For the text-containing cell, return its midpoint in [X, Y] coordinate format. 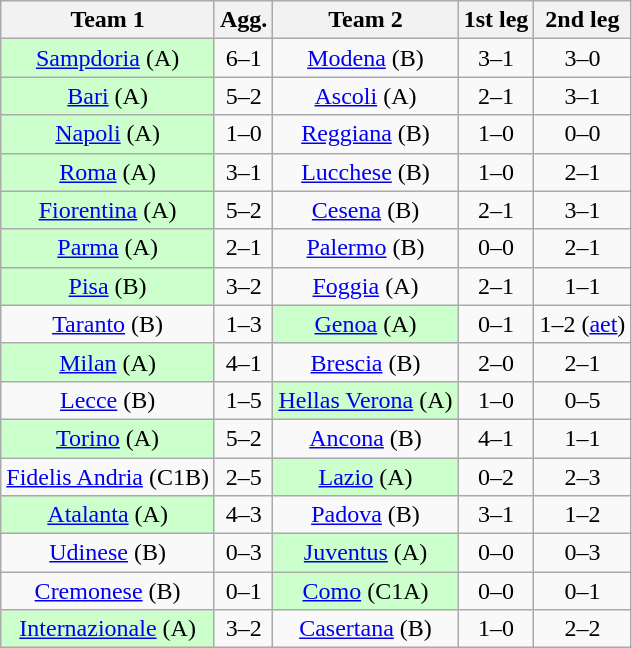
Team 2 [366, 20]
Taranto (B) [108, 324]
0–2 [496, 477]
Team 1 [108, 20]
Milan (A) [108, 362]
Sampdoria (A) [108, 58]
Lecce (B) [108, 400]
6–1 [243, 58]
Casertana (B) [366, 629]
Ancona (B) [366, 438]
Padova (B) [366, 515]
Pisa (B) [108, 286]
Atalanta (A) [108, 515]
1–2 [582, 515]
Como (C1A) [366, 591]
4–3 [243, 515]
Cesena (B) [366, 210]
2–0 [496, 362]
Ascoli (A) [366, 96]
1–3 [243, 324]
Juventus (A) [366, 553]
Roma (A) [108, 172]
1st leg [496, 20]
Genoa (A) [366, 324]
Fidelis Andria (C1B) [108, 477]
Reggiana (B) [366, 134]
1–5 [243, 400]
Udinese (B) [108, 553]
Internazionale (A) [108, 629]
Lucchese (B) [366, 172]
Hellas Verona (A) [366, 400]
Parma (A) [108, 248]
0–5 [582, 400]
Lazio (A) [366, 477]
2–3 [582, 477]
1–2 (aet) [582, 324]
Cremonese (B) [108, 591]
Modena (B) [366, 58]
2nd leg [582, 20]
Agg. [243, 20]
Bari (A) [108, 96]
Palermo (B) [366, 248]
2–2 [582, 629]
Torino (A) [108, 438]
2–5 [243, 477]
3–0 [582, 58]
Napoli (A) [108, 134]
Fiorentina (A) [108, 210]
Brescia (B) [366, 362]
Foggia (A) [366, 286]
